Extract the (x, y) coordinate from the center of the cell holding the provided text.  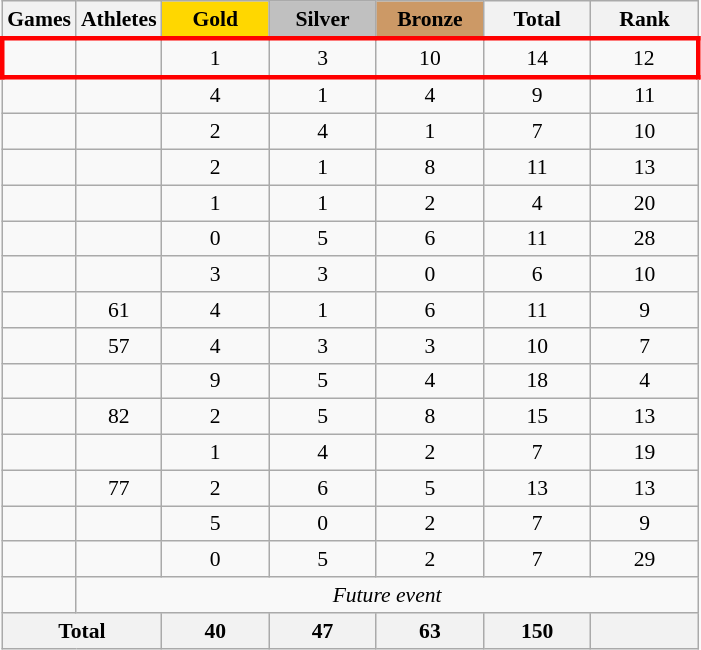
Games (39, 20)
14 (538, 58)
77 (119, 488)
40 (216, 631)
19 (644, 453)
Future event (387, 595)
Gold (216, 20)
12 (644, 58)
20 (644, 203)
28 (644, 239)
Rank (644, 20)
18 (538, 381)
61 (119, 310)
63 (430, 631)
Athletes (119, 20)
Bronze (430, 20)
29 (644, 560)
57 (119, 346)
47 (322, 631)
150 (538, 631)
Silver (322, 20)
82 (119, 417)
15 (538, 417)
